Return [X, Y] of the center of cell containing provided text 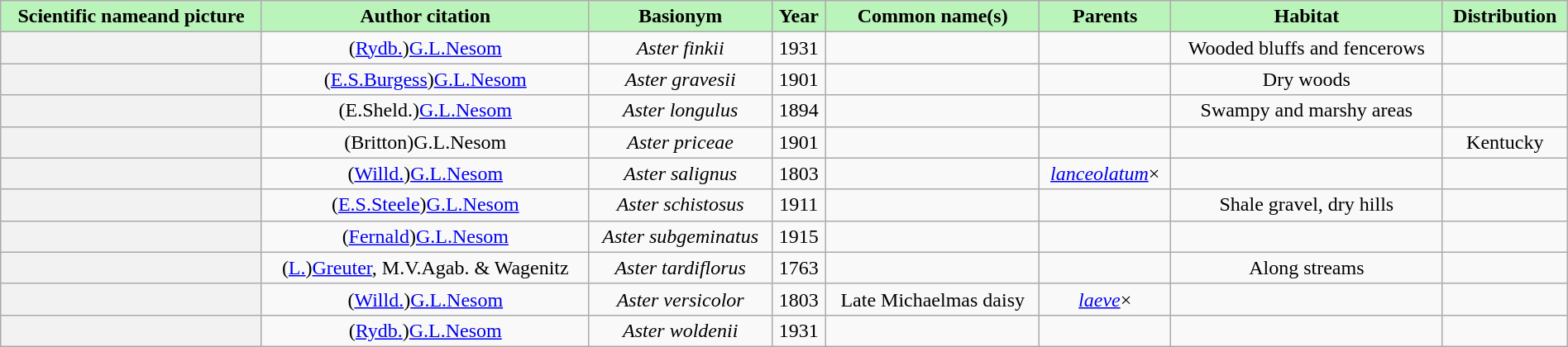
Aster schistosus [680, 205]
Shale gravel, dry hills [1307, 205]
(Britton)G.L.Nesom [425, 142]
Swampy and marshy areas [1307, 111]
(L.)Greuter, M.V.Agab. & Wagenitz [425, 268]
Aster priceae [680, 142]
Aster woldenii [680, 330]
(E.S.Steele)G.L.Nesom [425, 205]
lanceolatum× [1105, 173]
Author citation [425, 17]
Aster gravesii [680, 79]
Kentucky [1505, 142]
Parents [1105, 17]
Aster versicolor [680, 299]
Dry woods [1307, 79]
Aster salignus [680, 173]
Wooded bluffs and fencerows [1307, 48]
Habitat [1307, 17]
(E.Sheld.)G.L.Nesom [425, 111]
(Fernald)G.L.Nesom [425, 236]
1911 [799, 205]
Distribution [1505, 17]
Aster tardiflorus [680, 268]
1915 [799, 236]
Basionym [680, 17]
(E.S.Burgess)G.L.Nesom [425, 79]
Aster finkii [680, 48]
1894 [799, 111]
Scientific nameand picture [131, 17]
1763 [799, 268]
Aster subgeminatus [680, 236]
Year [799, 17]
laeve× [1105, 299]
Along streams [1307, 268]
Late Michaelmas daisy [932, 299]
Aster longulus [680, 111]
Common name(s) [932, 17]
